Output the (x, y) coordinate of the center of the cell containing the given text.  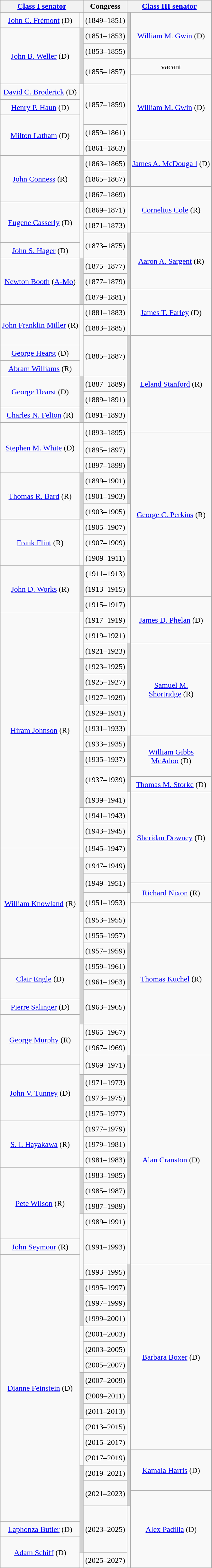
John Conness (R) (40, 179)
William Knowland (R) (40, 903)
Pete Wilson (R) (40, 1203)
Thomas Kuchel (R) (171, 979)
(1857–1859) (106, 104)
(2001–2003) (106, 1334)
(1981–1983) (106, 1160)
(1975–1977) (106, 1113)
(1969–1971) (106, 1065)
(2017–2019) (106, 1458)
(1881–1883) (106, 312)
Pierre Salinger (D) (40, 1007)
(1935–1937) (106, 759)
(1865–1867) (106, 179)
John D. Works (R) (40, 589)
(1977–1979) (106, 1129)
(1899–1901) (106, 481)
(1931–1933) (106, 728)
(1861–1863) (106, 148)
(1903–1905) (106, 512)
Laphonza Butler (D) (40, 1529)
(1877–1879) (106, 281)
(2005–2007) (106, 1365)
(1853–1855) (106, 51)
(1921–1923) (106, 651)
(2013–2015) (106, 1427)
Alan Cranston (D) (171, 1160)
Newton Booth (A-Mo) (40, 281)
(1987–1989) (106, 1206)
Hiram Johnson (R) (40, 730)
David C. Broderick (D) (40, 92)
(1973–1975) (106, 1098)
(1905–1907) (106, 527)
Milton Latham (D) (40, 135)
(1855–1857) (106, 72)
John V. Tunney (D) (40, 1093)
(1891–1893) (106, 415)
(1995–1997) (106, 1287)
John S. Hager (D) (40, 251)
(2023–2025) (106, 1529)
(1933–1935) (106, 744)
James D. Phelan (D) (171, 620)
(1889–1891) (106, 399)
(2025–2027) (106, 1560)
(2007–2009) (106, 1380)
(1885–1887) (106, 356)
(1909–1911) (106, 558)
(1943–1945) (106, 831)
(1949–1951) (106, 883)
(1989–1991) (106, 1222)
(1907–1909) (106, 543)
(1959–1961) (106, 966)
S. I. Hayakawa (R) (40, 1144)
(1967–1969) (106, 1048)
James T. Farley (D) (171, 312)
(1979–1981) (106, 1144)
(1859–1861) (106, 133)
(1965–1967) (106, 1032)
Richard Nixon (R) (171, 893)
James A. McDougall (D) (171, 163)
(1863–1865) (106, 163)
(2011–2013) (106, 1411)
(1895–1897) (106, 450)
Congress (106, 6)
(1985–1987) (106, 1191)
George C. Perkins (R) (171, 515)
(1849–1851) (106, 20)
(1883–1885) (106, 328)
(1869–1871) (106, 210)
(1875–1877) (106, 266)
(1897–1899) (106, 465)
(1937–1939) (106, 780)
Stephen M. White (D) (40, 448)
Kamala Harris (D) (171, 1470)
(1945–1947) (106, 848)
Samuel M.Shortridge (R) (171, 690)
(2019–2021) (106, 1473)
George Murphy (R) (40, 1040)
(1955–1957) (106, 935)
(1953–1955) (106, 920)
(1999–2001) (106, 1318)
Eugene Casserly (D) (40, 222)
(1873–1875) (106, 246)
(1983–1985) (106, 1175)
(1963–1965) (106, 1007)
Thomas R. Bard (R) (40, 496)
(1941–1943) (106, 815)
(1917–1919) (106, 620)
(1887–1889) (106, 384)
Cornelius Cole (R) (171, 210)
(1927–1929) (106, 697)
(1991–1993) (106, 1247)
(1919–1921) (106, 636)
Henry P. Haun (D) (40, 107)
John C. Frémont (D) (40, 20)
(1957–1959) (106, 951)
(1925–1927) (106, 682)
Frank Flint (R) (40, 543)
(2015–2017) (106, 1442)
Aaron A. Sargent (R) (171, 261)
Charles N. Felton (R) (40, 415)
Adam Schiff (D) (40, 1553)
John Franklin Miller (R) (40, 325)
vacant (171, 67)
Alex Padilla (D) (171, 1529)
(1867–1869) (106, 194)
John B. Weller (D) (40, 56)
(1993–1995) (106, 1272)
(1929–1931) (106, 713)
(2021–2023) (106, 1494)
Sheridan Downey (D) (171, 838)
John Seymour (R) (40, 1247)
(1915–1917) (106, 605)
Abram Williams (R) (40, 369)
(1901–1903) (106, 496)
Barbara Boxer (D) (171, 1357)
(2009–2011) (106, 1396)
(1893–1895) (106, 432)
William GibbsMcAdoo (D) (171, 756)
(1923–1925) (106, 666)
(1879–1881) (106, 297)
(1971–1973) (106, 1082)
(1851–1853) (106, 36)
(1997–1999) (106, 1303)
(1911–1913) (106, 574)
Clair Engle (D) (40, 979)
Class III senator (169, 6)
Class I senator (42, 6)
Thomas M. Storke (D) (171, 784)
(1947–1949) (106, 866)
(1951–1953) (106, 902)
(1871–1873) (106, 225)
(2003–2005) (106, 1349)
(1939–1941) (106, 800)
Dianne Feinstein (D) (40, 1388)
(1961–1963) (106, 982)
(1913–1915) (106, 589)
Leland Stanford (R) (171, 384)
